Provide the [x, y] coordinate of the cell's center where the given text is located.  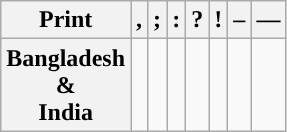
– [240, 20]
Bangladesh&India [66, 85]
! [218, 20]
? [198, 20]
: [176, 20]
, [140, 20]
Print [66, 20]
— [268, 20]
; [158, 20]
